Determine the [x, y] coordinate at the center of the cell enclosing the given text.  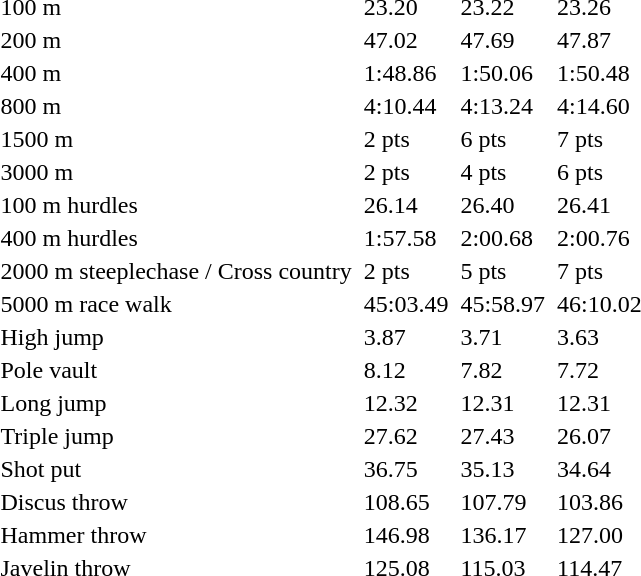
26.14 [406, 205]
1:50.06 [503, 73]
146.98 [406, 535]
108.65 [406, 502]
12.32 [406, 403]
5 pts [503, 271]
47.69 [503, 40]
35.13 [503, 469]
3.87 [406, 337]
45:58.97 [503, 304]
136.17 [503, 535]
27.62 [406, 436]
36.75 [406, 469]
1:57.58 [406, 238]
6 pts [503, 139]
4:13.24 [503, 106]
26.40 [503, 205]
27.43 [503, 436]
107.79 [503, 502]
4 pts [503, 172]
3.71 [503, 337]
8.12 [406, 370]
12.31 [503, 403]
47.02 [406, 40]
1:48.86 [406, 73]
4:10.44 [406, 106]
2:00.68 [503, 238]
45:03.49 [406, 304]
7.82 [503, 370]
